Return the [X, Y] coordinate for the center point of the cell that contains the specified text.  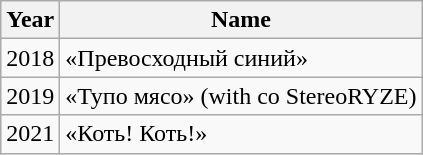
«Превосходный синий» [241, 58]
«Коть! Коть!» [241, 134]
Name [241, 20]
«Тупо мясо» (with со StereoRYZE) [241, 96]
2018 [30, 58]
2021 [30, 134]
2019 [30, 96]
Year [30, 20]
